Capture the cell that displays the provided text and extract its [X, Y] central coordinate. 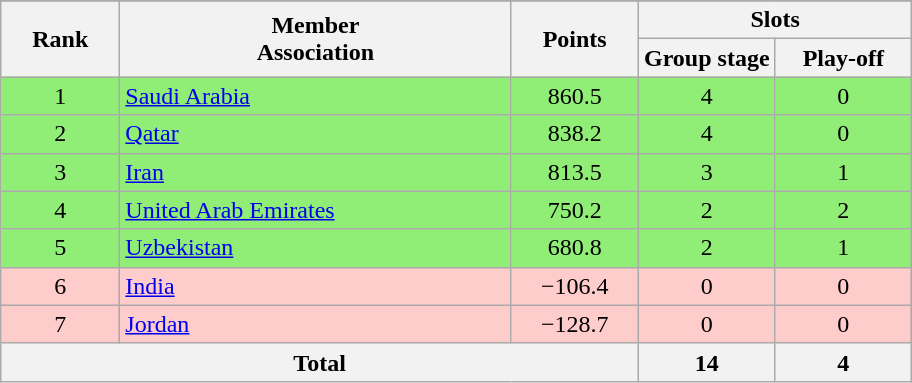
Total [320, 362]
Slots [774, 20]
MemberAssociation [316, 39]
813.5 [575, 172]
Saudi Arabia [316, 96]
Group stage [706, 58]
United Arab Emirates [316, 210]
750.2 [575, 210]
Play-off [844, 58]
−106.4 [575, 286]
Iran [316, 172]
7 [60, 324]
5 [60, 248]
14 [706, 362]
Jordan [316, 324]
838.2 [575, 134]
6 [60, 286]
680.8 [575, 248]
−128.7 [575, 324]
Qatar [316, 134]
Rank [60, 39]
Points [575, 39]
860.5 [575, 96]
India [316, 286]
Uzbekistan [316, 248]
